Identify which cell holds the provided text, then report its [x, y] central coordinate. 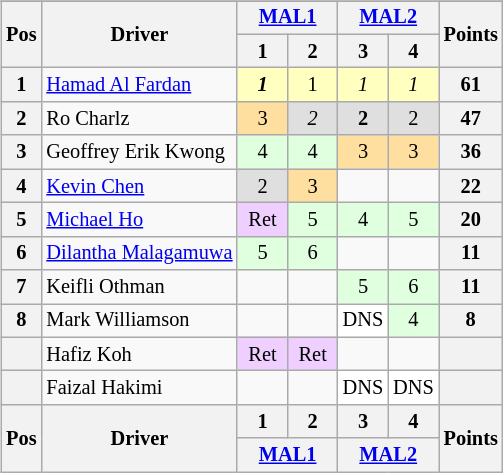
Michael Ho [139, 220]
Kevin Chen [139, 186]
47 [471, 119]
Ro Charlz [139, 119]
Dilantha Malagamuwa [139, 253]
36 [471, 152]
Mark Williamson [139, 321]
Hafiz Koh [139, 354]
Hamad Al Fardan [139, 85]
20 [471, 220]
Faizal Hakimi [139, 388]
7 [21, 287]
Keifli Othman [139, 287]
61 [471, 85]
Geoffrey Erik Kwong [139, 152]
22 [471, 186]
